Scan for the cell matching the given text and deliver its [x, y] coordinate at center. 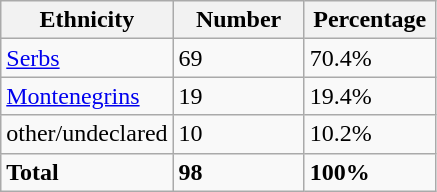
19 [238, 96]
Percentage [370, 20]
69 [238, 58]
70.4% [370, 58]
Serbs [87, 58]
10.2% [370, 134]
19.4% [370, 96]
98 [238, 172]
Montenegrins [87, 96]
10 [238, 134]
Number [238, 20]
Total [87, 172]
other/undeclared [87, 134]
100% [370, 172]
Ethnicity [87, 20]
